Return [x, y] of the center of cell containing provided text 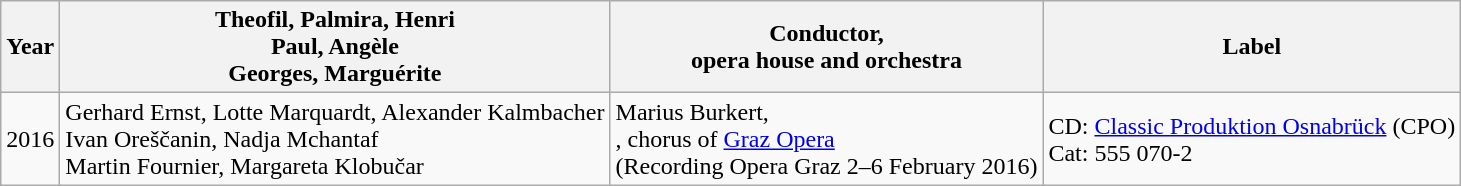
Gerhard Ernst, Lotte Marquardt, Alexander KalmbacherIvan Oreščanin, Nadja MchantafMartin Fournier, Margareta Klobučar [335, 139]
2016 [30, 139]
Theofil, Palmira, HenriPaul, AngèleGeorges, Marguérite [335, 47]
Year [30, 47]
Label [1252, 47]
Conductor,opera house and orchestra [826, 47]
Marius Burkert,, chorus of Graz Opera(Recording Opera Graz 2–6 February 2016) [826, 139]
CD: Classic Produktion Osnabrück (CPO)Cat: 555 070-2 [1252, 139]
